Pinpoint the cell where the given text exists, returning its [X, Y] midpoint coordinate. 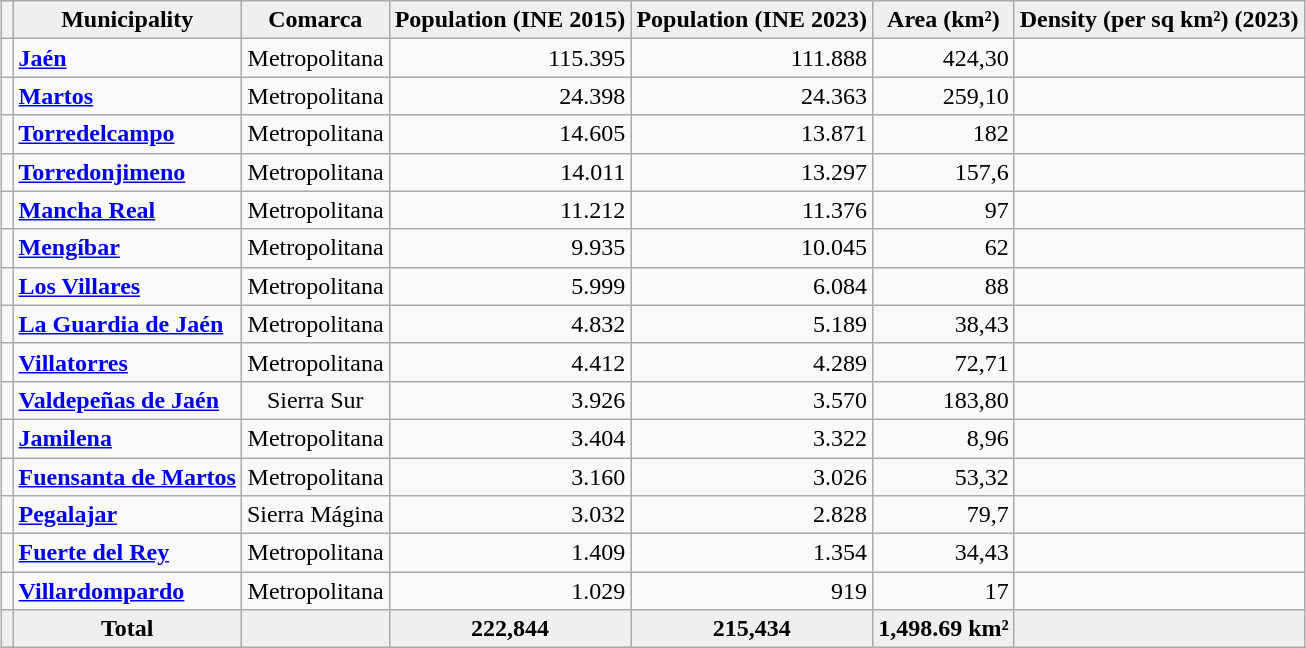
Torredelcampo [127, 134]
14.605 [510, 134]
115.395 [510, 58]
11.376 [752, 210]
Fuensanta de Martos [127, 477]
72,71 [944, 362]
14.011 [510, 172]
Pegalajar [127, 515]
Los Villares [127, 286]
Area (km²) [944, 20]
53,32 [944, 477]
Torredonjimeno [127, 172]
3.026 [752, 477]
13.297 [752, 172]
Villatorres [127, 362]
Density (per sq km²) (2023) [1159, 20]
13.871 [752, 134]
4.412 [510, 362]
111.888 [752, 58]
1,498.69 km² [944, 629]
183,80 [944, 400]
8,96 [944, 438]
La Guardia de Jaén [127, 324]
Fuerte del Rey [127, 553]
3.926 [510, 400]
24.363 [752, 96]
3.322 [752, 438]
38,43 [944, 324]
215,434 [752, 629]
11.212 [510, 210]
62 [944, 248]
5.999 [510, 286]
Population (INE 2023) [752, 20]
2.828 [752, 515]
4.832 [510, 324]
9.935 [510, 248]
Jamilena [127, 438]
1.029 [510, 591]
3.160 [510, 477]
Martos [127, 96]
4.289 [752, 362]
24.398 [510, 96]
97 [944, 210]
3.404 [510, 438]
Sierra Mágina [315, 515]
6.084 [752, 286]
5.189 [752, 324]
919 [752, 591]
Total [127, 629]
424,30 [944, 58]
1.354 [752, 553]
79,7 [944, 515]
3.570 [752, 400]
222,844 [510, 629]
Sierra Sur [315, 400]
Municipality [127, 20]
Villardompardo [127, 591]
88 [944, 286]
3.032 [510, 515]
182 [944, 134]
Mancha Real [127, 210]
Mengíbar [127, 248]
259,10 [944, 96]
Population (INE 2015) [510, 20]
157,6 [944, 172]
34,43 [944, 553]
Jaén [127, 58]
10.045 [752, 248]
1.409 [510, 553]
17 [944, 591]
Comarca [315, 20]
Valdepeñas de Jaén [127, 400]
